Identify which cell holds the provided text, then report its (X, Y) central coordinate. 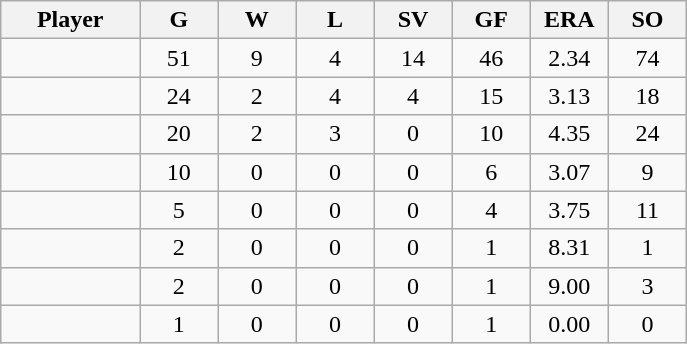
9.00 (569, 286)
SV (413, 20)
6 (491, 172)
46 (491, 58)
8.31 (569, 248)
G (179, 20)
L (335, 20)
11 (647, 210)
15 (491, 96)
SO (647, 20)
2.34 (569, 58)
18 (647, 96)
0.00 (569, 324)
5 (179, 210)
3.07 (569, 172)
3.13 (569, 96)
20 (179, 134)
74 (647, 58)
GF (491, 20)
51 (179, 58)
14 (413, 58)
4.35 (569, 134)
3.75 (569, 210)
Player (70, 20)
W (257, 20)
ERA (569, 20)
